For the text-containing cell, return its midpoint in (X, Y) coordinate format. 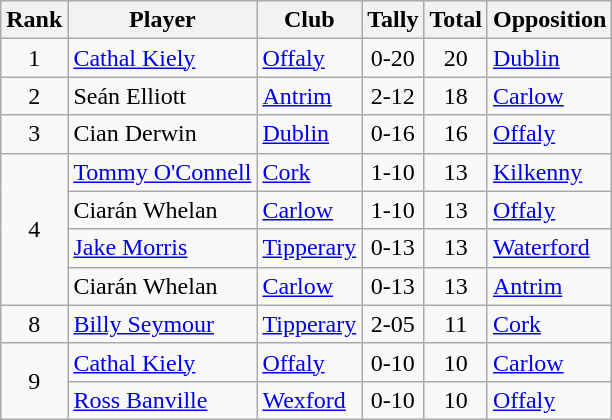
0-16 (393, 134)
20 (456, 58)
18 (456, 96)
2-12 (393, 96)
Billy Seymour (162, 324)
Club (310, 20)
Tally (393, 20)
Total (456, 20)
Cian Derwin (162, 134)
Seán Elliott (162, 96)
11 (456, 324)
1 (34, 58)
9 (34, 381)
Rank (34, 20)
0-20 (393, 58)
Player (162, 20)
Jake Morris (162, 248)
2 (34, 96)
Opposition (549, 20)
4 (34, 229)
Kilkenny (549, 172)
Ross Banville (162, 400)
8 (34, 324)
Tommy O'Connell (162, 172)
Wexford (310, 400)
Waterford (549, 248)
16 (456, 134)
3 (34, 134)
2-05 (393, 324)
